From the cell containing the given text, extract its center point as (x, y) coordinate. 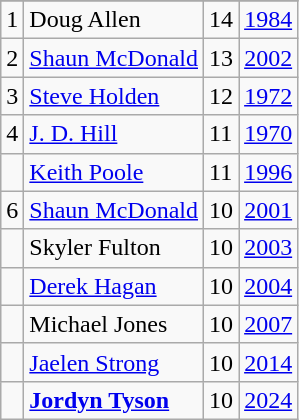
13 (222, 58)
2007 (268, 324)
Skyler Fulton (114, 248)
2001 (268, 210)
2003 (268, 248)
1 (12, 20)
1996 (268, 172)
1970 (268, 134)
Jordyn Tyson (114, 400)
6 (12, 210)
1972 (268, 96)
J. D. Hill (114, 134)
4 (12, 134)
Keith Poole (114, 172)
2004 (268, 286)
Steve Holden (114, 96)
Michael Jones (114, 324)
12 (222, 96)
14 (222, 20)
Doug Allen (114, 20)
Derek Hagan (114, 286)
2 (12, 58)
2014 (268, 362)
1984 (268, 20)
3 (12, 96)
Jaelen Strong (114, 362)
2024 (268, 400)
2002 (268, 58)
